Return the [X, Y] coordinate for the center point of the cell that contains the specified text.  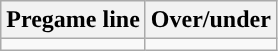
Over/under [210, 20]
Pregame line [74, 20]
